Scan for the cell matching the given text and deliver its [X, Y] coordinate at center. 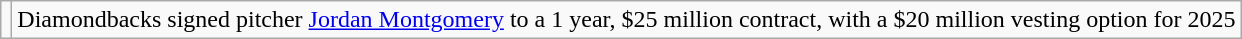
Diamondbacks signed pitcher Jordan Montgomery to a 1 year, $25 million contract, with a $20 million vesting option for 2025 [626, 20]
